From the cell containing the given text, extract its center point as [x, y] coordinate. 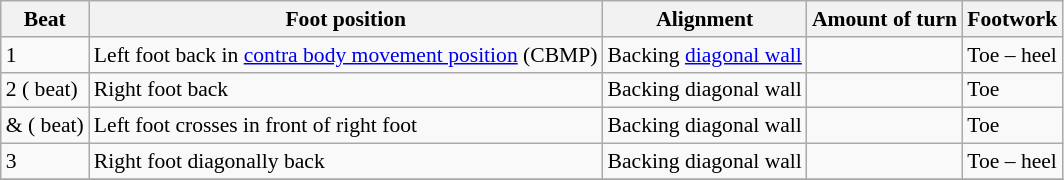
2 ( beat) [45, 90]
Amount of turn [884, 19]
3 [45, 162]
Left foot back in contra body movement position (CBMP) [346, 55]
Beat [45, 19]
& ( beat) [45, 126]
Foot position [346, 19]
Footwork [1012, 19]
Right foot back [346, 90]
Right foot diagonally back [346, 162]
1 [45, 55]
Alignment [705, 19]
Left foot crosses in front of right foot [346, 126]
